Provide the [X, Y] coordinate of the cell's center where the given text is located.  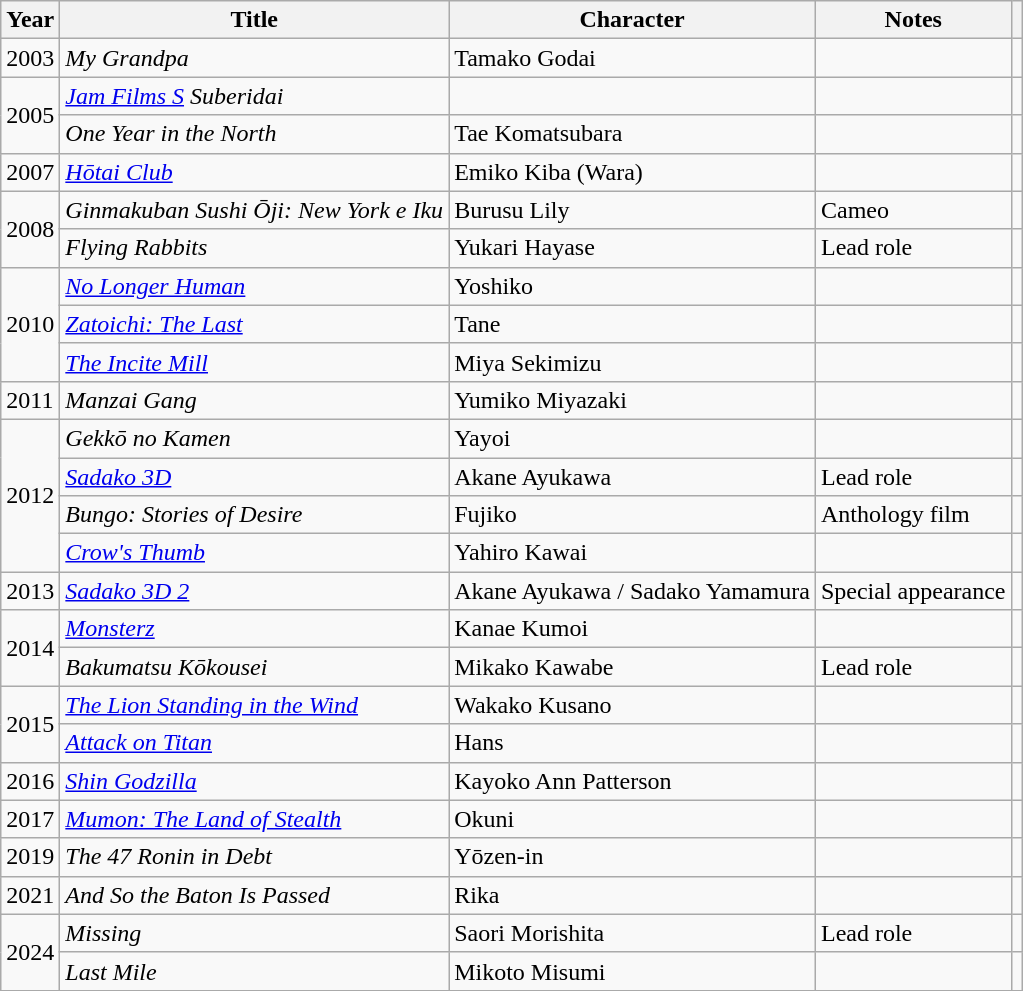
Mikako Kawabe [632, 667]
Yumiko Miyazaki [632, 400]
Notes [913, 20]
Rika [632, 895]
Tane [632, 324]
Monsterz [254, 629]
Yōzen-in [632, 857]
Tamako Godai [632, 58]
The Lion Standing in the Wind [254, 705]
2007 [30, 172]
Kanae Kumoi [632, 629]
One Year in the North [254, 134]
The 47 Ronin in Debt [254, 857]
2019 [30, 857]
Akane Ayukawa [632, 477]
Fujiko [632, 515]
Burusu Lily [632, 210]
Miya Sekimizu [632, 362]
2010 [30, 324]
Bungo: Stories of Desire [254, 515]
Hans [632, 743]
Sadako 3D [254, 477]
2024 [30, 952]
Flying Rabbits [254, 248]
2021 [30, 895]
Shin Godzilla [254, 781]
Crow's Thumb [254, 553]
Yoshiko [632, 286]
The Incite Mill [254, 362]
Tae Komatsubara [632, 134]
2012 [30, 495]
Character [632, 20]
Okuni [632, 819]
2011 [30, 400]
My Grandpa [254, 58]
2016 [30, 781]
Bakumatsu Kōkousei [254, 667]
Yahiro Kawai [632, 553]
Mumon: The Land of Stealth [254, 819]
Jam Films S Suberidai [254, 96]
Missing [254, 933]
Special appearance [913, 591]
Zatoichi: The Last [254, 324]
And So the Baton Is Passed [254, 895]
Emiko Kiba (Wara) [632, 172]
No Longer Human [254, 286]
Cameo [913, 210]
2017 [30, 819]
Last Mile [254, 971]
Saori Morishita [632, 933]
2003 [30, 58]
Wakako Kusano [632, 705]
Sadako 3D 2 [254, 591]
Year [30, 20]
Manzai Gang [254, 400]
Title [254, 20]
Mikoto Misumi [632, 971]
Attack on Titan [254, 743]
2013 [30, 591]
Akane Ayukawa / Sadako Yamamura [632, 591]
Yukari Hayase [632, 248]
2014 [30, 648]
Kayoko Ann Patterson [632, 781]
Hōtai Club [254, 172]
Ginmakuban Sushi Ōji: New York e Iku [254, 210]
Gekkō no Kamen [254, 438]
2008 [30, 229]
Anthology film [913, 515]
2015 [30, 724]
Yayoi [632, 438]
2005 [30, 115]
